Search for the cell housing the specified text and yield its [x, y] center coordinate. 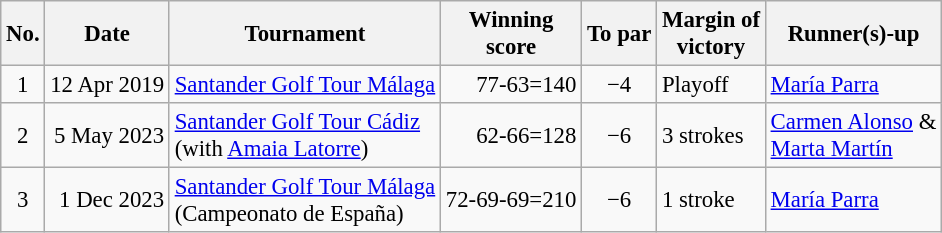
72-69-69=210 [512, 200]
12 Apr 2019 [107, 85]
77-63=140 [512, 85]
1 stroke [712, 200]
To par [620, 34]
Margin ofvictory [712, 34]
2 [23, 136]
5 May 2023 [107, 136]
3 strokes [712, 136]
Santander Golf Tour Cádiz(with Amaia Latorre) [304, 136]
Tournament [304, 34]
3 [23, 200]
Runner(s)-up [853, 34]
Date [107, 34]
Playoff [712, 85]
Santander Golf Tour Málaga(Campeonato de España) [304, 200]
1 [23, 85]
Winningscore [512, 34]
Carmen Alonso & Marta Martín [853, 136]
No. [23, 34]
Santander Golf Tour Málaga [304, 85]
62-66=128 [512, 136]
1 Dec 2023 [107, 200]
−4 [620, 85]
